Determine the (X, Y) coordinate at the center of the cell enclosing the given text.  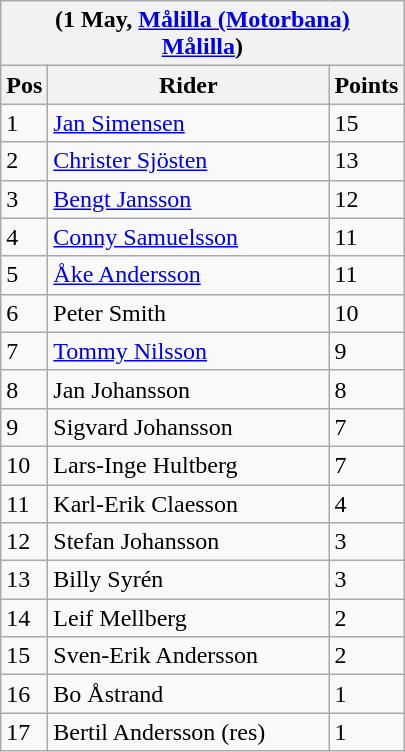
Karl-Erik Claesson (188, 503)
Christer Sjösten (188, 161)
Jan Simensen (188, 123)
Bertil Andersson (res) (188, 732)
Points (366, 85)
Pos (24, 85)
Bo Åstrand (188, 694)
14 (24, 618)
(1 May, Målilla (Motorbana)Målilla) (202, 34)
Leif Mellberg (188, 618)
Billy Syrén (188, 580)
Rider (188, 85)
5 (24, 275)
Sven-Erik Andersson (188, 656)
Peter Smith (188, 313)
6 (24, 313)
16 (24, 694)
Stefan Johansson (188, 542)
Bengt Jansson (188, 199)
Conny Samuelsson (188, 237)
Åke Andersson (188, 275)
Lars-Inge Hultberg (188, 465)
17 (24, 732)
Tommy Nilsson (188, 351)
Sigvard Johansson (188, 427)
Jan Johansson (188, 389)
